Return the [x, y] coordinate for the center point of the cell that contains the specified text.  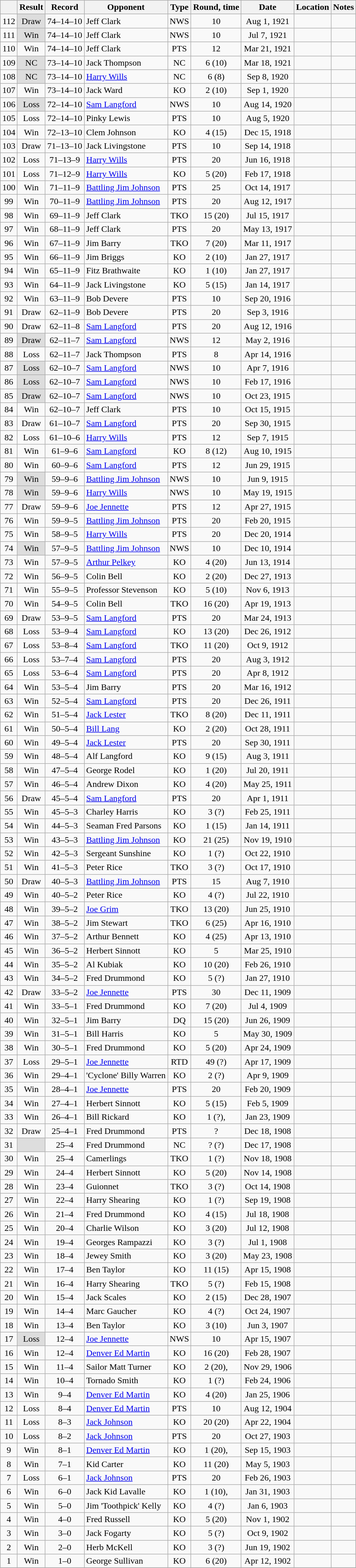
40–5–2 [65, 895]
Al Kubiak [126, 964]
Aug 7, 1910 [268, 881]
3 (10) [216, 1325]
Location [313, 7]
May 19, 1915 [268, 493]
67–11–9 [65, 243]
3 [9, 1533]
Marc Gaucher [126, 1311]
5–0 [65, 1506]
37–5–2 [65, 937]
Aug 14, 1920 [268, 104]
Jul 1, 1908 [268, 1242]
Fred Russell [126, 1520]
83 [9, 424]
39–5–2 [65, 909]
41 [9, 1006]
1 (?), [216, 1117]
Jul 4, 1909 [268, 1006]
37 [9, 1062]
Oct 14, 1908 [268, 1186]
43 [9, 978]
Aug 3, 1912 [268, 659]
25–4–1 [65, 1131]
61–10–7 [65, 424]
Apr 7, 1916 [268, 368]
Sep 7, 1915 [268, 437]
43–5–3 [65, 839]
Dec 11, 1909 [268, 992]
4 [9, 1520]
13 [9, 1395]
8–3 [65, 1422]
Apr 17, 1909 [268, 1062]
20 (20) [216, 1422]
73 [9, 562]
104 [9, 132]
48 [9, 909]
Feb 24, 1906 [268, 1381]
Oct 28, 1911 [268, 729]
102 [9, 160]
Feb 25, 1911 [268, 812]
Jul 7, 1921 [268, 35]
Notes [344, 7]
54 [9, 826]
Apr 27, 1915 [268, 507]
98 [9, 215]
May 13, 1917 [268, 229]
Professor Stevenson [126, 590]
Dec 11, 1911 [268, 715]
8–1 [65, 1450]
Jim Stewart [126, 923]
88 [9, 354]
Aug 10, 1915 [268, 451]
105 [9, 118]
Jun 9, 1915 [268, 479]
62–11–8 [65, 326]
42–5–3 [65, 854]
Jim 'Toothpick' Kelly [126, 1506]
93 [9, 285]
Jun 16, 1918 [268, 160]
18 [9, 1325]
10–4 [65, 1381]
50 [9, 881]
16 [9, 1353]
Mar 16, 1912 [268, 687]
68–11–9 [65, 229]
Dec 28, 1907 [268, 1298]
49–5–4 [65, 742]
108 [9, 77]
19 [9, 1311]
76 [9, 520]
35–5–2 [65, 964]
George Sullivan [126, 1561]
Jack Scales [126, 1298]
Oct 14, 1917 [268, 188]
21–4 [65, 1214]
Jan 6, 1903 [268, 1506]
40–5–3 [65, 881]
86 [9, 382]
Oct 9, 1912 [268, 645]
Sep 20, 1916 [268, 299]
107 [9, 90]
52 [9, 854]
19–4 [65, 1242]
60–9–6 [65, 465]
Feb 15, 1908 [268, 1283]
110 [9, 49]
Feb 17, 1916 [268, 382]
35 [9, 1089]
27–4–1 [65, 1103]
Feb 20, 1915 [268, 520]
8–4 [65, 1408]
Charley Harris [126, 812]
Jewey Smith [126, 1256]
1 (15) [216, 826]
Camerlings [126, 1159]
71–12–9 [65, 174]
53–9–5 [65, 618]
Jun 25, 1910 [268, 909]
Nov 1, 1902 [268, 1520]
41–5–3 [65, 867]
71 [9, 590]
Aug 1, 1921 [268, 21]
Aug 12, 1904 [268, 1408]
95 [9, 257]
Arthur Bennett [126, 937]
1 (10) [216, 271]
8 (12) [216, 451]
Oct 27, 1903 [268, 1436]
Dec 26, 1911 [268, 701]
80 [9, 465]
Jul 20, 1911 [268, 770]
Jack Ward [126, 90]
99 [9, 202]
1 (10), [216, 1491]
Alf Langford [126, 756]
Aug 3, 1911 [268, 756]
36–5–2 [65, 951]
May 5, 1903 [268, 1464]
47–5–4 [65, 770]
4 (25) [216, 937]
9 [9, 1450]
Feb 28, 1907 [268, 1353]
Mar 25, 1910 [268, 951]
Seaman Fred Parsons [126, 826]
Apr 15, 1907 [268, 1339]
64 [9, 687]
10 (20) [216, 964]
101 [9, 174]
2 (20), [216, 1367]
72 [9, 576]
May 2, 1916 [268, 340]
6 (10) [216, 63]
71–13–9 [65, 160]
70 [9, 604]
Nov 6, 1913 [268, 590]
94 [9, 271]
55–9–5 [65, 590]
21 [9, 1283]
Clem Johnson [126, 132]
George Rodel [126, 770]
Mar 24, 1913 [268, 618]
111 [9, 35]
Sep 30, 1911 [268, 742]
48–5–4 [65, 756]
4–0 [65, 1520]
77 [9, 507]
Nov 18, 1908 [268, 1159]
Jack Kid Lavalle [126, 1491]
45 [9, 951]
22 [9, 1269]
44–5–3 [65, 826]
61–10–6 [65, 437]
Apr 1, 1911 [268, 798]
62–11–9 [65, 312]
46–5–4 [65, 784]
30–5–1 [65, 1048]
34–5–2 [65, 978]
45–5–4 [65, 798]
106 [9, 104]
11 [9, 1422]
60 [9, 742]
8–2 [65, 1436]
Jun 19, 1902 [268, 1547]
32–5–1 [65, 1020]
Guionnet [126, 1186]
Sep 14, 1918 [268, 146]
31–5–1 [65, 1034]
Sailor Matt Turner [126, 1367]
2 (?) [216, 1076]
16–4 [65, 1283]
Bill Rickard [126, 1117]
2 [9, 1547]
27 [9, 1200]
38–5–2 [65, 923]
May 23, 1908 [268, 1256]
9 (15) [216, 756]
31 [9, 1145]
Jan 25, 1906 [268, 1395]
Opponent [126, 7]
75 [9, 534]
Feb 20, 1909 [268, 1089]
1 (20), [216, 1450]
13–4 [65, 1325]
33 [9, 1117]
Jun 3, 1907 [268, 1325]
23–4 [65, 1186]
Jun 29, 1915 [268, 465]
6 (25) [216, 923]
34 [9, 1103]
Apr 12, 1902 [268, 1561]
Jan 14, 1911 [268, 826]
74 [9, 548]
63 [9, 701]
Mar 21, 1921 [268, 49]
33–5–2 [65, 992]
6–0 [65, 1491]
Georges Rampazzi [126, 1242]
56–9–5 [65, 576]
Feb 26, 1910 [268, 964]
40 [9, 1020]
Jun 13, 1914 [268, 562]
26 [9, 1214]
Jan 31, 1903 [268, 1491]
51–5–4 [65, 715]
69 [9, 618]
82 [9, 437]
17 [9, 1339]
81 [9, 451]
Apr 13, 1910 [268, 937]
Aug 12, 1916 [268, 326]
Dec 27, 1913 [268, 576]
46 [9, 937]
21 (25) [216, 839]
6 (8) [216, 77]
11–4 [65, 1367]
Feb 26, 1903 [268, 1478]
Record [65, 7]
7–1 [65, 1464]
70–11–9 [65, 202]
56 [9, 798]
53–6–4 [65, 673]
? (?) [216, 1145]
22–4 [65, 1200]
Andrew Dixon [126, 784]
67 [9, 645]
97 [9, 229]
51 [9, 867]
Herb McKell [126, 1547]
29–4–1 [65, 1076]
36 [9, 1076]
Date [268, 7]
Jul 22, 1910 [268, 895]
Jim Briggs [126, 257]
84 [9, 410]
3–0 [65, 1533]
52–5–4 [65, 701]
Dec 10, 1914 [268, 548]
1 (20) [216, 770]
6–1 [65, 1478]
Oct 17, 1910 [268, 867]
Fitz Brathwaite [126, 271]
8 (20) [216, 715]
Aug 12, 1917 [268, 202]
Apr 22, 1904 [268, 1422]
DQ [179, 1020]
42 [9, 992]
47 [9, 923]
Apr 15, 1908 [268, 1269]
100 [9, 188]
Apr 8, 1912 [268, 673]
Feb 17, 1918 [268, 174]
14 [9, 1381]
79 [9, 479]
Oct 15, 1915 [268, 410]
Charlie Wilson [126, 1228]
61 [9, 729]
Apr 14, 1916 [268, 354]
6 (20) [216, 1561]
Sep 15, 1903 [268, 1450]
11 (15) [216, 1269]
38 [9, 1048]
29–5–1 [65, 1062]
53–5–4 [65, 687]
Sep 3, 1916 [268, 312]
Pinky Lewis [126, 118]
Sep 1, 1920 [268, 90]
Sep 19, 1908 [268, 1200]
Aug 5, 1920 [268, 118]
Dec 15, 1918 [268, 132]
Sergeant Sunshine [126, 854]
26–4–1 [65, 1117]
28 [9, 1186]
Sep 30, 1915 [268, 424]
Nov 14, 1908 [268, 1173]
69–11–9 [65, 215]
17–4 [65, 1269]
Apr 16, 1910 [268, 923]
65–11–9 [65, 271]
Apr 19, 1913 [268, 604]
49 (?) [216, 1062]
RTD [179, 1062]
71–13–10 [65, 146]
Jul 12, 1908 [268, 1228]
Joe Grim [126, 909]
20–4 [65, 1228]
5 (10) [216, 590]
54–9–5 [65, 604]
53–7–4 [65, 659]
50–5–4 [65, 729]
Oct 23, 1915 [268, 395]
9–4 [65, 1395]
Round, time [216, 7]
65 [9, 673]
May 25, 1911 [268, 784]
Mar 18, 1921 [268, 63]
32 [9, 1131]
Dec 26, 1912 [268, 632]
7 [9, 1478]
Tornado Smith [126, 1381]
Oct 24, 1907 [268, 1311]
78 [9, 493]
64–11–9 [65, 285]
90 [9, 326]
? [216, 1131]
53–9–4 [65, 632]
68 [9, 632]
61–9–6 [65, 451]
Arthur Pelkey [126, 562]
44 [9, 964]
Kid Carter [126, 1464]
Oct 9, 1902 [268, 1533]
Jun 26, 1909 [268, 1020]
24 [9, 1242]
55 [9, 812]
39 [9, 1034]
58–9–5 [65, 534]
18–4 [65, 1256]
Apr 9, 1909 [268, 1076]
Jan 14, 1917 [268, 285]
Result [31, 7]
Nov 19, 1910 [268, 839]
72–13–10 [65, 132]
Type [179, 7]
96 [9, 243]
Jan 27, 1910 [268, 978]
14–4 [65, 1311]
Apr 24, 1909 [268, 1048]
Jul 15, 1917 [268, 215]
Oct 22, 1910 [268, 854]
2–0 [65, 1547]
Nov 29, 1906 [268, 1367]
45–5–3 [65, 812]
23 [9, 1256]
62 [9, 715]
89 [9, 340]
Jack Fogarty [126, 1533]
87 [9, 368]
53 [9, 839]
Jan 23, 1909 [268, 1117]
57 [9, 784]
Jul 18, 1908 [268, 1214]
59 [9, 756]
66 [9, 659]
2 (15) [216, 1298]
Dec 17, 1908 [268, 1145]
6 [9, 1491]
49 [9, 895]
71–11–9 [65, 188]
Sep 8, 1920 [268, 77]
66–11–9 [65, 257]
1 [9, 1561]
91 [9, 312]
Dec 20, 1914 [268, 534]
Bill Harris [126, 1034]
85 [9, 395]
'Cyclone' Billy Warren [126, 1076]
Bill Lang [126, 729]
112 [9, 21]
59–9–5 [65, 520]
Dec 18, 1908 [268, 1131]
103 [9, 146]
92 [9, 299]
109 [9, 63]
58 [9, 770]
15–4 [65, 1298]
28–4–1 [65, 1089]
Mar 11, 1917 [268, 243]
63–11–9 [65, 299]
53–8–4 [65, 645]
May 30, 1909 [268, 1034]
24–4 [65, 1173]
Feb 5, 1909 [268, 1103]
33–5–1 [65, 1006]
1–0 [65, 1561]
29 [9, 1173]
